Extract the (X, Y) coordinate from the center of the cell holding the provided text.  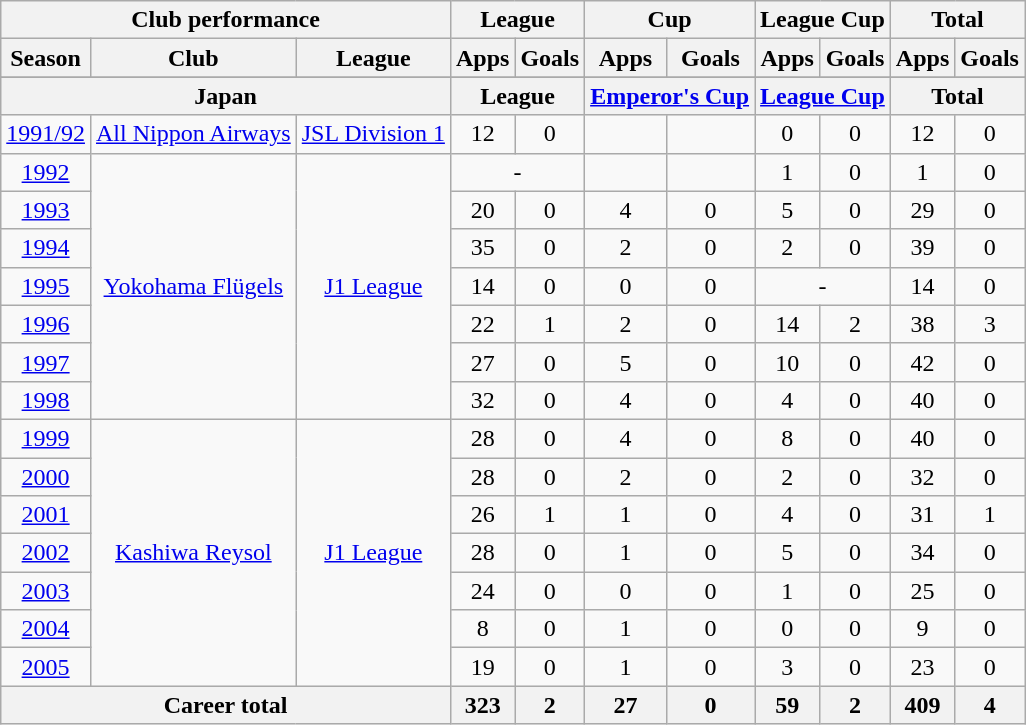
2002 (46, 553)
2000 (46, 477)
25 (922, 591)
34 (922, 553)
Club (193, 58)
26 (482, 515)
2004 (46, 629)
35 (482, 248)
Season (46, 58)
1996 (46, 324)
1999 (46, 438)
All Nippon Airways (193, 134)
39 (922, 248)
38 (922, 324)
1995 (46, 286)
29 (922, 210)
409 (922, 705)
1991/92 (46, 134)
59 (788, 705)
2003 (46, 591)
23 (922, 667)
1998 (46, 400)
20 (482, 210)
2001 (46, 515)
19 (482, 667)
Career total (226, 705)
Club performance (226, 20)
JSL Division 1 (373, 134)
1997 (46, 362)
10 (788, 362)
1993 (46, 210)
9 (922, 629)
Yokohama Flügels (193, 286)
24 (482, 591)
323 (482, 705)
22 (482, 324)
1994 (46, 248)
2005 (46, 667)
31 (922, 515)
42 (922, 362)
Cup (670, 20)
Emperor's Cup (670, 96)
Kashiwa Reysol (193, 552)
1992 (46, 172)
Japan (226, 96)
